From the cell containing the given text, extract its center point as (x, y) coordinate. 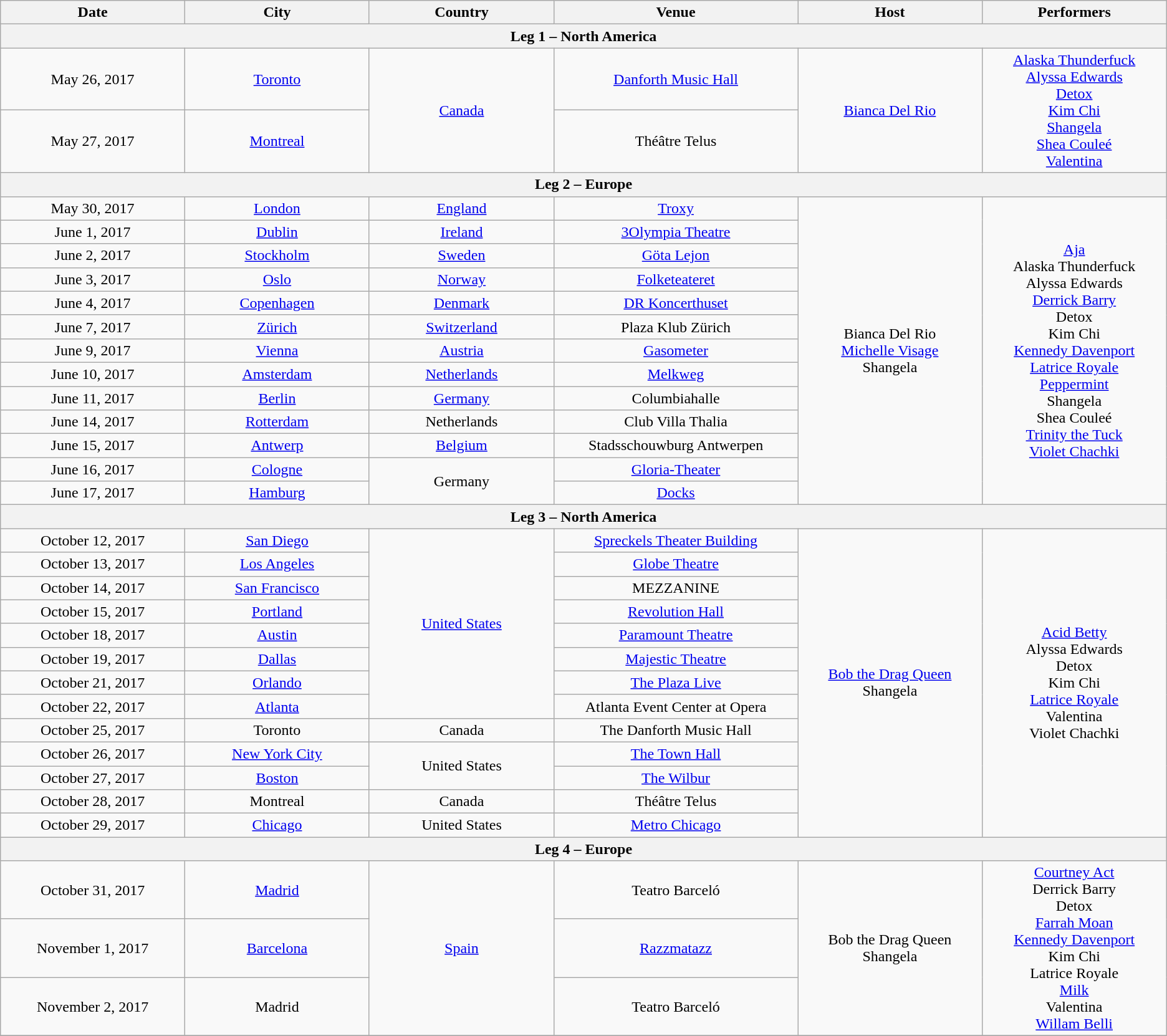
October 26, 2017 (93, 754)
Chicago (277, 825)
October 22, 2017 (93, 706)
Belgium (461, 446)
Majestic Theatre (676, 659)
London (277, 208)
June 2, 2017 (93, 256)
Sweden (461, 256)
Dallas (277, 659)
Spain (461, 949)
October 28, 2017 (93, 802)
Gloria-Theater (676, 469)
Stadsschouwburg Antwerpen (676, 446)
The Wilbur (676, 777)
Revolution Hall (676, 612)
Venue (676, 12)
Boston (277, 777)
October 27, 2017 (93, 777)
Denmark (461, 303)
Atlanta Event Center at Opera (676, 706)
June 10, 2017 (93, 374)
Göta Lejon (676, 256)
The Plaza Live (676, 683)
May 27, 2017 (93, 141)
October 19, 2017 (93, 659)
Switzerland (461, 327)
Rotterdam (277, 422)
Paramount Theatre (676, 635)
Alaska ThunderfuckAlyssa EdwardsDetoxKim ChiShangelaShea CouleéValentina (1074, 110)
Metro Chicago (676, 825)
Folketeateret (676, 279)
Bianca Del Rio (890, 110)
June 9, 2017 (93, 350)
Date (93, 12)
November 2, 2017 (93, 1007)
June 3, 2017 (93, 279)
Danforth Music Hall (676, 79)
Club Villa Thalia (676, 422)
Performers (1074, 12)
Vienna (277, 350)
Copenhagen (277, 303)
Los Angeles (277, 564)
Razzmatazz (676, 948)
Gasometer (676, 350)
Leg 1 – North America (583, 36)
The Town Hall (676, 754)
Dublin (277, 232)
Cologne (277, 469)
October 21, 2017 (93, 683)
Barcelona (277, 948)
Country (461, 12)
June 11, 2017 (93, 398)
Host (890, 12)
Berlin (277, 398)
Atlanta (277, 706)
June 15, 2017 (93, 446)
Austria (461, 350)
Amsterdam (277, 374)
Leg 3 – North America (583, 517)
Orlando (277, 683)
May 26, 2017 (93, 79)
Leg 4 – Europe (583, 849)
October 13, 2017 (93, 564)
October 25, 2017 (93, 730)
Ireland (461, 232)
Zürich (277, 327)
Melkweg (676, 374)
The Danforth Music Hall (676, 730)
October 31, 2017 (93, 890)
Stockholm (277, 256)
San Francisco (277, 588)
DR Koncerthuset (676, 303)
Oslo (277, 279)
Bianca Del RioMichelle VisageShangela (890, 350)
Leg 2 – Europe (583, 185)
Plaza Klub Zürich (676, 327)
Columbiahalle (676, 398)
October 18, 2017 (93, 635)
Austin (277, 635)
Acid BettyAlyssa EdwardsDetoxKim ChiLatrice RoyaleValentinaViolet Chachki (1074, 683)
May 30, 2017 (93, 208)
Antwerp (277, 446)
June 4, 2017 (93, 303)
November 1, 2017 (93, 948)
Troxy (676, 208)
October 15, 2017 (93, 612)
Hamburg (277, 493)
October 12, 2017 (93, 540)
3Olympia Theatre (676, 232)
MEZZANINE (676, 588)
June 14, 2017 (93, 422)
June 17, 2017 (93, 493)
England (461, 208)
October 14, 2017 (93, 588)
June 16, 2017 (93, 469)
Spreckels Theater Building (676, 540)
Courtney ActDerrick BarryDetoxFarrah MoanKennedy DavenportKim ChiLatrice RoyaleMilkValentinaWillam Belli (1074, 949)
Globe Theatre (676, 564)
Norway (461, 279)
Portland (277, 612)
June 1, 2017 (93, 232)
Docks (676, 493)
San Diego (277, 540)
October 29, 2017 (93, 825)
June 7, 2017 (93, 327)
City (277, 12)
New York City (277, 754)
